Determine the (X, Y) coordinate at the center of the cell enclosing the given text.  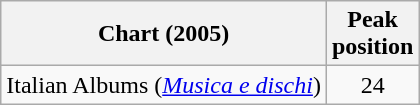
24 (372, 85)
Italian Albums (Musica e dischi) (164, 85)
Peakposition (372, 34)
Chart (2005) (164, 34)
